Provide the [X, Y] coordinate of the cell's center where the given text is located.  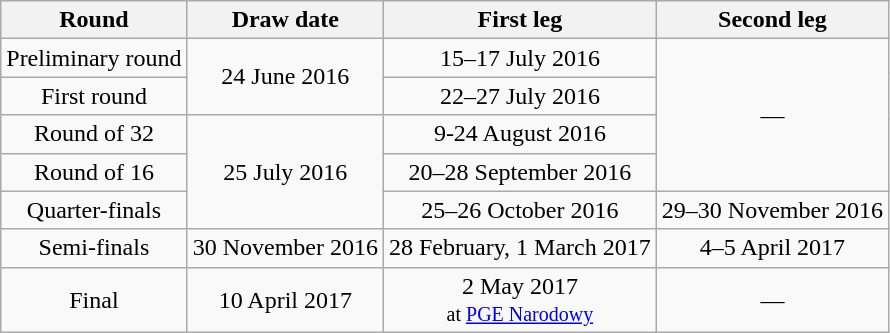
9-24 August 2016 [520, 134]
25 July 2016 [285, 172]
10 April 2017 [285, 300]
15–17 July 2016 [520, 58]
28 February, 1 March 2017 [520, 248]
20–28 September 2016 [520, 172]
Round [94, 20]
Draw date [285, 20]
22–27 July 2016 [520, 96]
24 June 2016 [285, 77]
Semi-finals [94, 248]
First leg [520, 20]
29–30 November 2016 [772, 210]
4–5 April 2017 [772, 248]
Quarter-finals [94, 210]
Round of 32 [94, 134]
Round of 16 [94, 172]
Final [94, 300]
25–26 October 2016 [520, 210]
Second leg [772, 20]
2 May 2017at PGE Narodowy [520, 300]
First round [94, 96]
30 November 2016 [285, 248]
Preliminary round [94, 58]
